Return [x, y] of the center of cell containing provided text 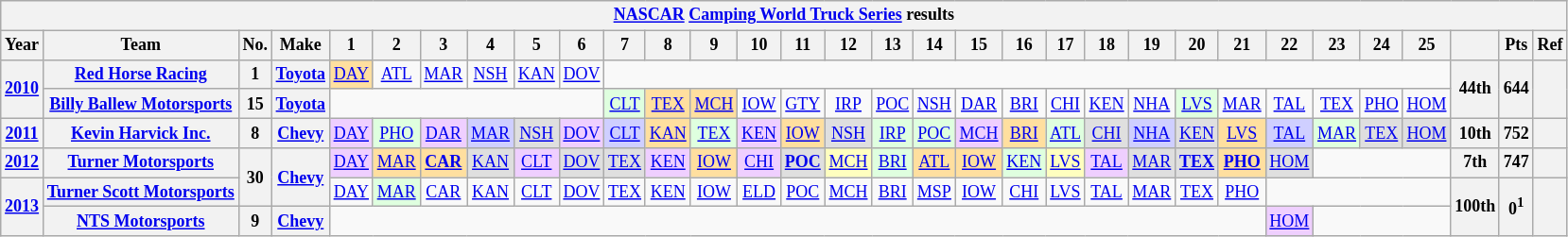
10th [1475, 132]
18 [1106, 45]
Make [301, 45]
14 [934, 45]
No. [255, 45]
30 [255, 178]
ELD [759, 193]
Turner Motorsports [140, 162]
2 [396, 45]
4 [491, 45]
NTS Motorsports [140, 221]
21 [1242, 45]
23 [1337, 45]
Turner Scott Motorsports [140, 193]
16 [1024, 45]
Year [23, 45]
22 [1290, 45]
7th [1475, 162]
12 [848, 45]
2010 [23, 89]
644 [1516, 89]
17 [1066, 45]
Kevin Harvick Inc. [140, 132]
Pts [1516, 45]
NASCAR Camping World Truck Series results [784, 15]
Red Horse Racing [140, 74]
Billy Ballew Motorsports [140, 104]
10 [759, 45]
11 [802, 45]
5 [536, 45]
Ref [1550, 45]
01 [1516, 207]
Team [140, 45]
747 [1516, 162]
752 [1516, 132]
24 [1381, 45]
13 [893, 45]
19 [1152, 45]
2012 [23, 162]
2011 [23, 132]
2013 [23, 207]
25 [1426, 45]
44th [1475, 89]
100th [1475, 207]
MSP [934, 193]
6 [582, 45]
3 [444, 45]
GTY [802, 104]
20 [1197, 45]
7 [625, 45]
